Return (x, y) of the center of cell containing provided text 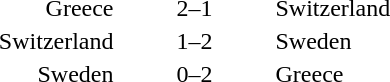
1–2 (194, 41)
